Find where the given text appears and provide that cell's center as [x, y] coordinate. 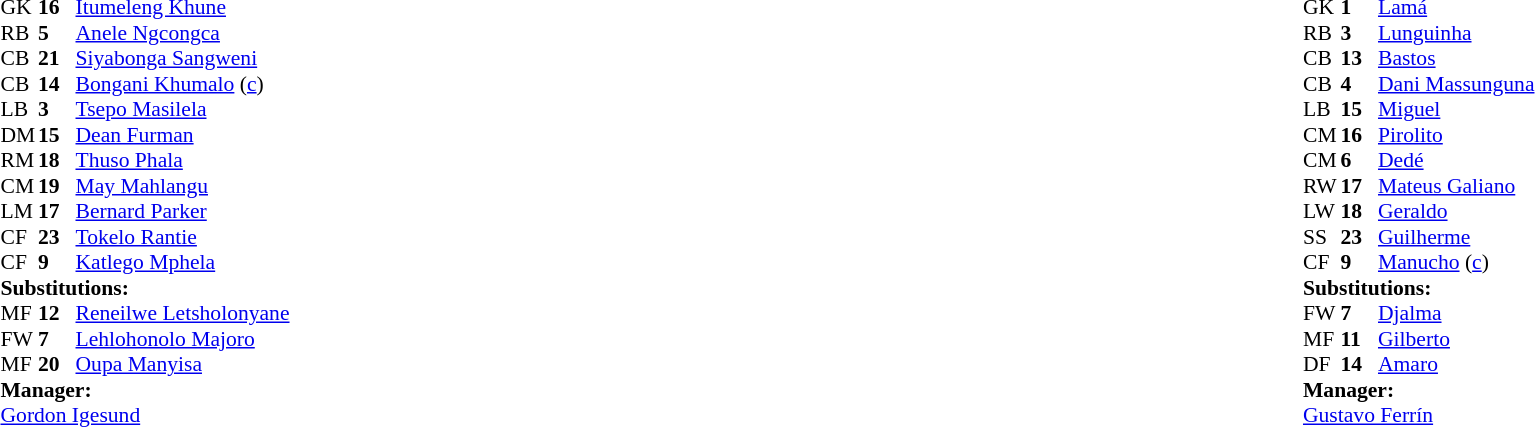
LW [1322, 211]
6 [1359, 161]
SS [1322, 237]
Guilherme [1456, 237]
LM [19, 211]
Mateus Galiano [1456, 186]
11 [1359, 339]
Thuso Phala [183, 161]
Anele Ngcongca [183, 33]
RM [19, 161]
Miguel [1456, 109]
Manucho (c) [1456, 263]
Bastos [1456, 59]
Oupa Manyisa [183, 365]
Reneilwe Letsholonyane [183, 313]
Tsepo Masilela [183, 109]
Bongani Khumalo (c) [183, 84]
Gilberto [1456, 339]
5 [57, 33]
Dean Furman [183, 135]
21 [57, 59]
DF [1322, 365]
12 [57, 313]
Lunguinha [1456, 33]
Amaro [1456, 365]
Tokelo Rantie [183, 237]
19 [57, 186]
May Mahlangu [183, 186]
20 [57, 365]
Katlego Mphela [183, 263]
RW [1322, 186]
Dedé [1456, 161]
Siyabonga Sangweni [183, 59]
Bernard Parker [183, 211]
16 [1359, 135]
Djalma [1456, 313]
Pirolito [1456, 135]
Lehlohonolo Majoro [183, 339]
4 [1359, 84]
DM [19, 135]
Geraldo [1456, 211]
Dani Massunguna [1456, 84]
13 [1359, 59]
